Output the [X, Y] coordinate of the center of the cell containing the given text.  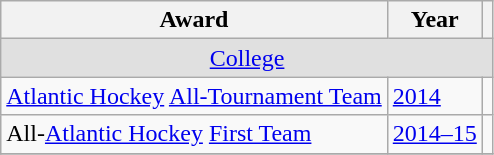
2014 [434, 96]
Year [434, 20]
College [248, 58]
2014–15 [434, 134]
Atlantic Hockey All-Tournament Team [194, 96]
All-Atlantic Hockey First Team [194, 134]
Award [194, 20]
